Return the (X, Y) coordinate for the center point of the cell that contains the specified text.  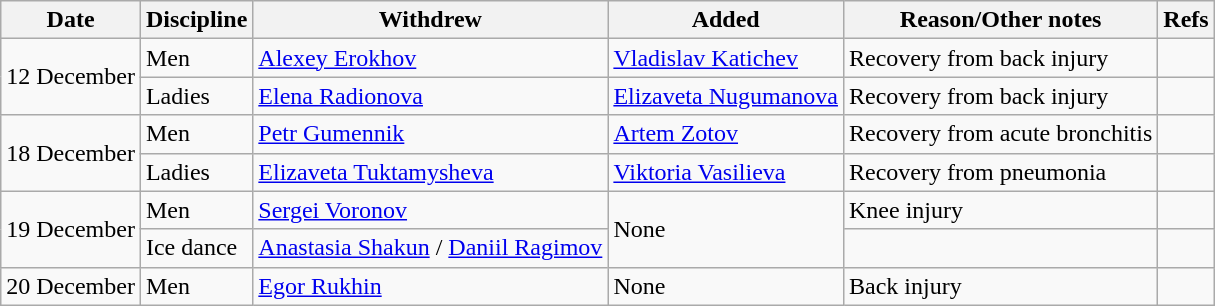
Vladislav Katichev (726, 58)
20 December (71, 286)
Elena Radionova (430, 96)
Alexey Erokhov (430, 58)
Recovery from pneumonia (1000, 172)
Egor Rukhin (430, 286)
18 December (71, 153)
Date (71, 20)
Anastasia Shakun / Daniil Ragimov (430, 248)
Elizaveta Nugumanova (726, 96)
Artem Zotov (726, 134)
Reason/Other notes (1000, 20)
Viktoria Vasilieva (726, 172)
Discipline (196, 20)
Knee injury (1000, 210)
Added (726, 20)
19 December (71, 229)
Petr Gumennik (430, 134)
Sergei Voronov (430, 210)
Ice dance (196, 248)
12 December (71, 77)
Refs (1186, 20)
Withdrew (430, 20)
Back injury (1000, 286)
Recovery from acute bronchitis (1000, 134)
Elizaveta Tuktamysheva (430, 172)
